Return the (x, y) coordinate for the center point of the cell that contains the specified text.  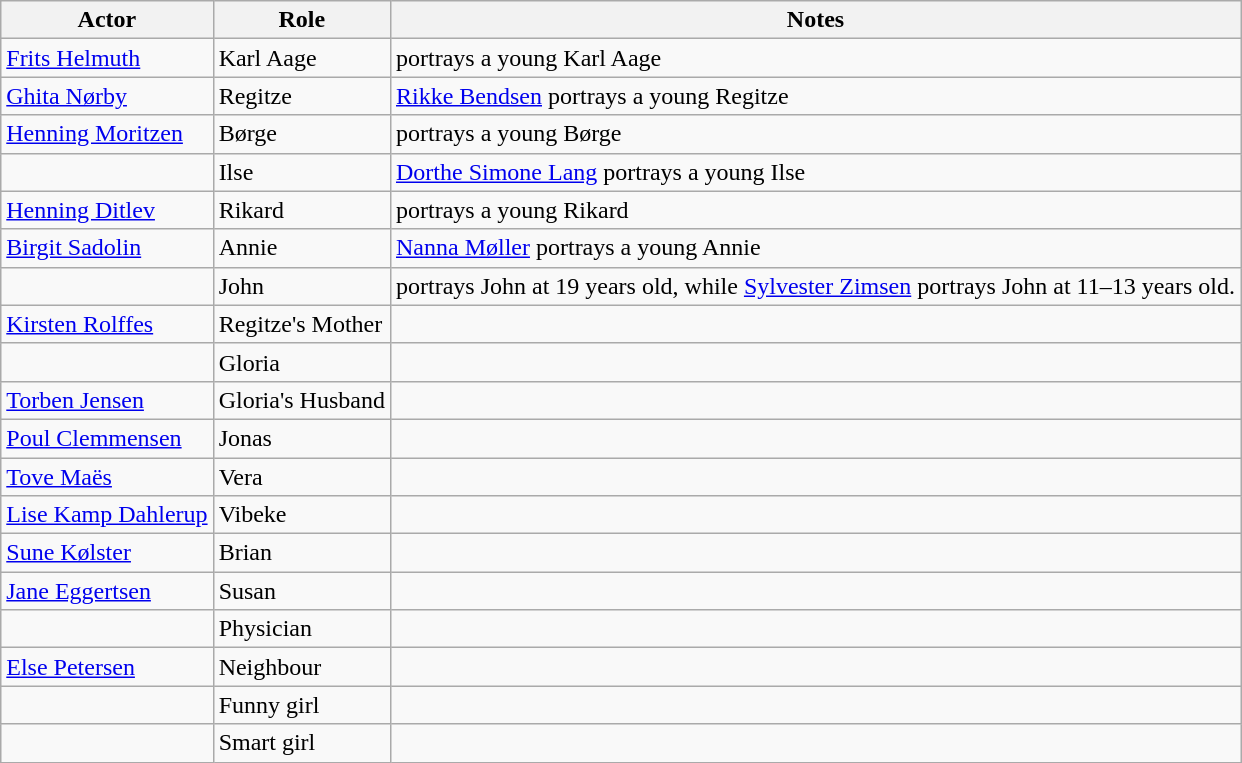
Actor (107, 20)
Sune Kølster (107, 553)
Smart girl (302, 743)
Regitze's Mother (302, 324)
Jane Eggertsen (107, 591)
Kirsten Rolffes (107, 324)
Nanna Møller portrays a young Annie (815, 248)
portrays a young Karl Aage (815, 58)
Henning Moritzen (107, 134)
Funny girl (302, 705)
Tove Maës (107, 477)
Else Petersen (107, 667)
Regitze (302, 96)
Jonas (302, 438)
John (302, 286)
Physician (302, 629)
Ilse (302, 172)
Ghita Nørby (107, 96)
Annie (302, 248)
Henning Ditlev (107, 210)
Role (302, 20)
Dorthe Simone Lang portrays a young Ilse (815, 172)
Frits Helmuth (107, 58)
Vera (302, 477)
Børge (302, 134)
Neighbour (302, 667)
Gloria's Husband (302, 400)
Torben Jensen (107, 400)
Notes (815, 20)
Rikke Bendsen portrays a young Regitze (815, 96)
portrays a young Rikard (815, 210)
portrays a young Børge (815, 134)
Lise Kamp Dahlerup (107, 515)
Karl Aage (302, 58)
portrays John at 19 years old, while Sylvester Zimsen portrays John at 11–13 years old. (815, 286)
Vibeke (302, 515)
Poul Clemmensen (107, 438)
Brian (302, 553)
Susan (302, 591)
Gloria (302, 362)
Birgit Sadolin (107, 248)
Rikard (302, 210)
